Determine the (x, y) coordinate at the center of the cell enclosing the given text.  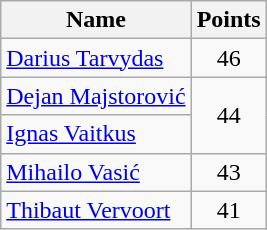
41 (228, 210)
Name (96, 20)
Ignas Vaitkus (96, 134)
46 (228, 58)
Dejan Majstorović (96, 96)
Darius Tarvydas (96, 58)
Mihailo Vasić (96, 172)
Thibaut Vervoort (96, 210)
44 (228, 115)
Points (228, 20)
43 (228, 172)
